Search for the cell housing the specified text and yield its (x, y) center coordinate. 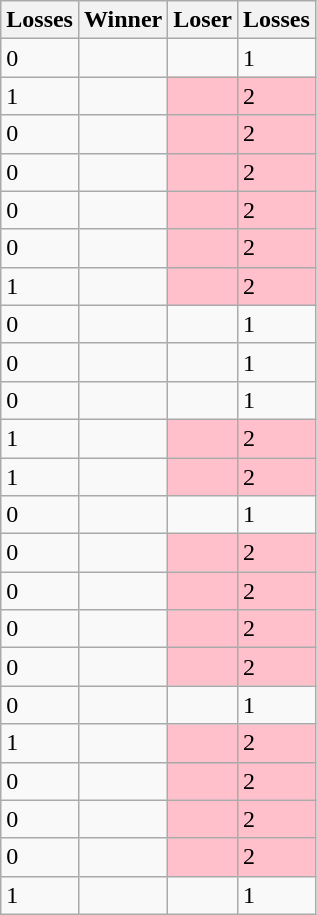
Loser (203, 20)
Winner (122, 20)
